For the text-containing cell, return its midpoint in [x, y] coordinate format. 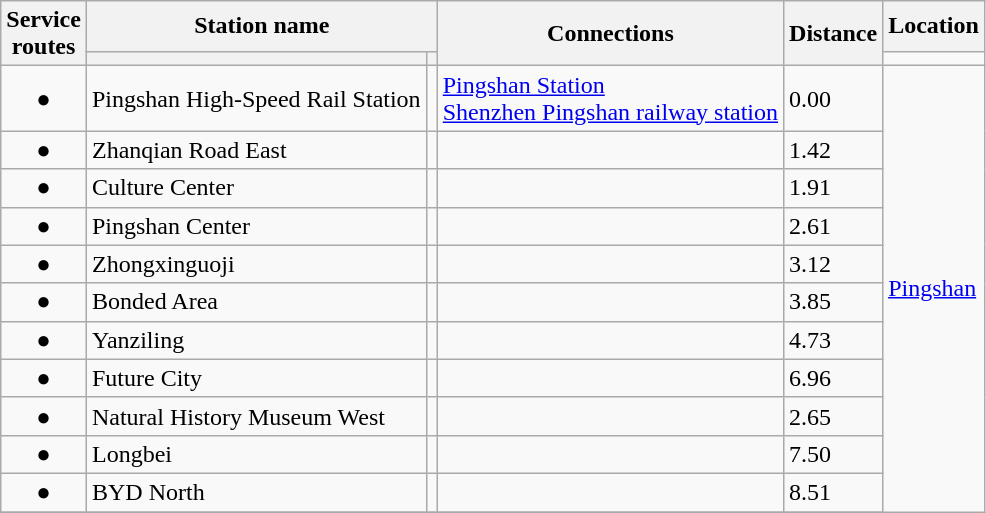
Station name [262, 26]
Zhongxinguoji [256, 264]
8.51 [834, 492]
Connections [610, 34]
1.42 [834, 150]
Natural History Museum West [256, 416]
3.12 [834, 264]
6.96 [834, 378]
Location [934, 26]
Zhanqian Road East [256, 150]
7.50 [834, 454]
1.91 [834, 188]
Pingshan [934, 289]
Pingshan StationShenzhen Pingshan railway station [610, 98]
BYD North [256, 492]
Serviceroutes [44, 34]
0.00 [834, 98]
Distance [834, 34]
Future City [256, 378]
Pingshan Center [256, 226]
4.73 [834, 340]
Longbei [256, 454]
Pingshan High-Speed Rail Station [256, 98]
Yanziling [256, 340]
Bonded Area [256, 302]
2.65 [834, 416]
Culture Center [256, 188]
3.85 [834, 302]
2.61 [834, 226]
